Search for the cell housing the specified text and yield its (X, Y) center coordinate. 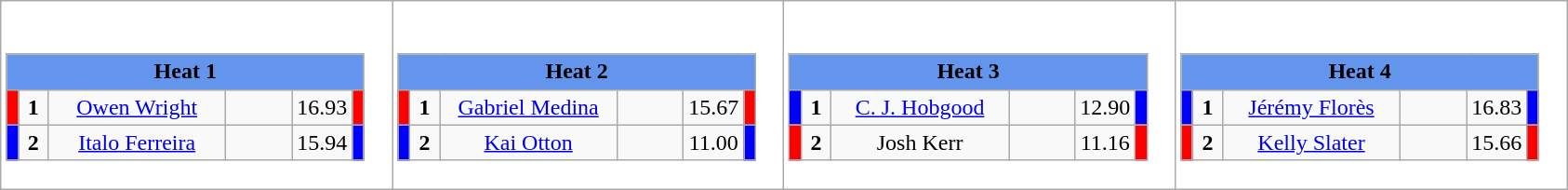
11.16 (1105, 142)
12.90 (1105, 107)
Heat 1 1 Owen Wright 16.93 2 Italo Ferreira 15.94 (197, 95)
Heat 3 1 C. J. Hobgood 12.90 2 Josh Kerr 11.16 (980, 95)
Heat 4 1 Jérémy Florès 16.83 2 Kelly Slater 15.66 (1371, 95)
Heat 2 (577, 72)
Kai Otton (528, 142)
Gabriel Medina (528, 107)
Heat 3 (968, 72)
16.93 (322, 107)
11.00 (714, 142)
Owen Wright (138, 107)
15.66 (1497, 142)
Josh Kerr (921, 142)
Jérémy Florès (1311, 107)
C. J. Hobgood (921, 107)
Kelly Slater (1311, 142)
Italo Ferreira (138, 142)
Heat 1 (185, 72)
Heat 4 (1360, 72)
Heat 2 1 Gabriel Medina 15.67 2 Kai Otton 11.00 (588, 95)
16.83 (1497, 107)
15.94 (322, 142)
15.67 (714, 107)
